Determine the (x, y) coordinate at the center of the cell enclosing the given text.  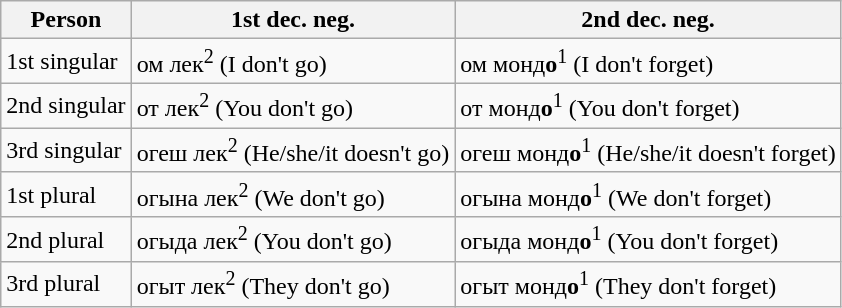
огыт лек2 (They don't go) (293, 284)
2nd dec. neg. (648, 20)
огыда лек2 (You don't go) (293, 240)
1st plural (66, 194)
2nd singular (66, 106)
Person (66, 20)
огеш лек2 (He/she/it doesn't go) (293, 150)
1st singular (66, 62)
огына лек2 (We don't go) (293, 194)
огеш мондо1 (He/she/it doesn't forget) (648, 150)
1st dec. neg. (293, 20)
ом мондо1 (I don't forget) (648, 62)
огына мондо1 (We don't forget) (648, 194)
3rd singular (66, 150)
огыт мондо1 (They don't forget) (648, 284)
от лек2 (You don't go) (293, 106)
2nd plural (66, 240)
3rd plural (66, 284)
огыда мондо1 (You don't forget) (648, 240)
ом лек2 (I don't go) (293, 62)
от мондо1 (You don't forget) (648, 106)
